Scan for the cell matching the given text and deliver its [X, Y] coordinate at center. 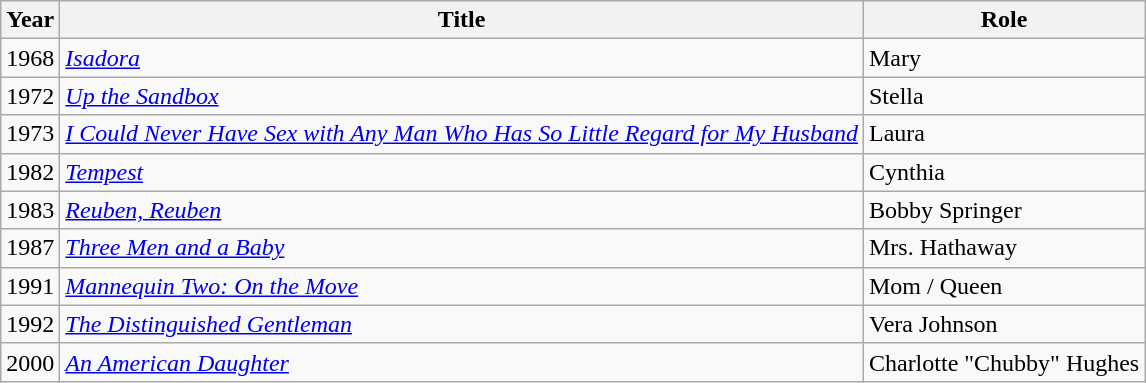
Cynthia [1004, 172]
1982 [30, 172]
Mannequin Two: On the Move [462, 286]
1991 [30, 286]
1983 [30, 210]
Stella [1004, 96]
Three Men and a Baby [462, 248]
1973 [30, 134]
1968 [30, 58]
Role [1004, 20]
Bobby Springer [1004, 210]
Isadora [462, 58]
1987 [30, 248]
Mary [1004, 58]
Title [462, 20]
Charlotte "Chubby" Hughes [1004, 362]
I Could Never Have Sex with Any Man Who Has So Little Regard for My Husband [462, 134]
1972 [30, 96]
The Distinguished Gentleman [462, 324]
An American Daughter [462, 362]
Tempest [462, 172]
Mrs. Hathaway [1004, 248]
Vera Johnson [1004, 324]
Reuben, Reuben [462, 210]
2000 [30, 362]
Up the Sandbox [462, 96]
1992 [30, 324]
Year [30, 20]
Mom / Queen [1004, 286]
Laura [1004, 134]
